Pinpoint the cell where the given text exists, returning its (x, y) midpoint coordinate. 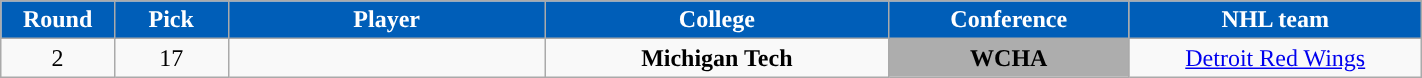
17 (171, 58)
Michigan Tech (716, 58)
2 (58, 58)
WCHA (1008, 58)
Conference (1008, 20)
Pick (171, 20)
NHL team (1275, 20)
Detroit Red Wings (1275, 58)
College (716, 20)
Round (58, 20)
Player (386, 20)
